Find where the given text appears and provide that cell's center as [X, Y] coordinate. 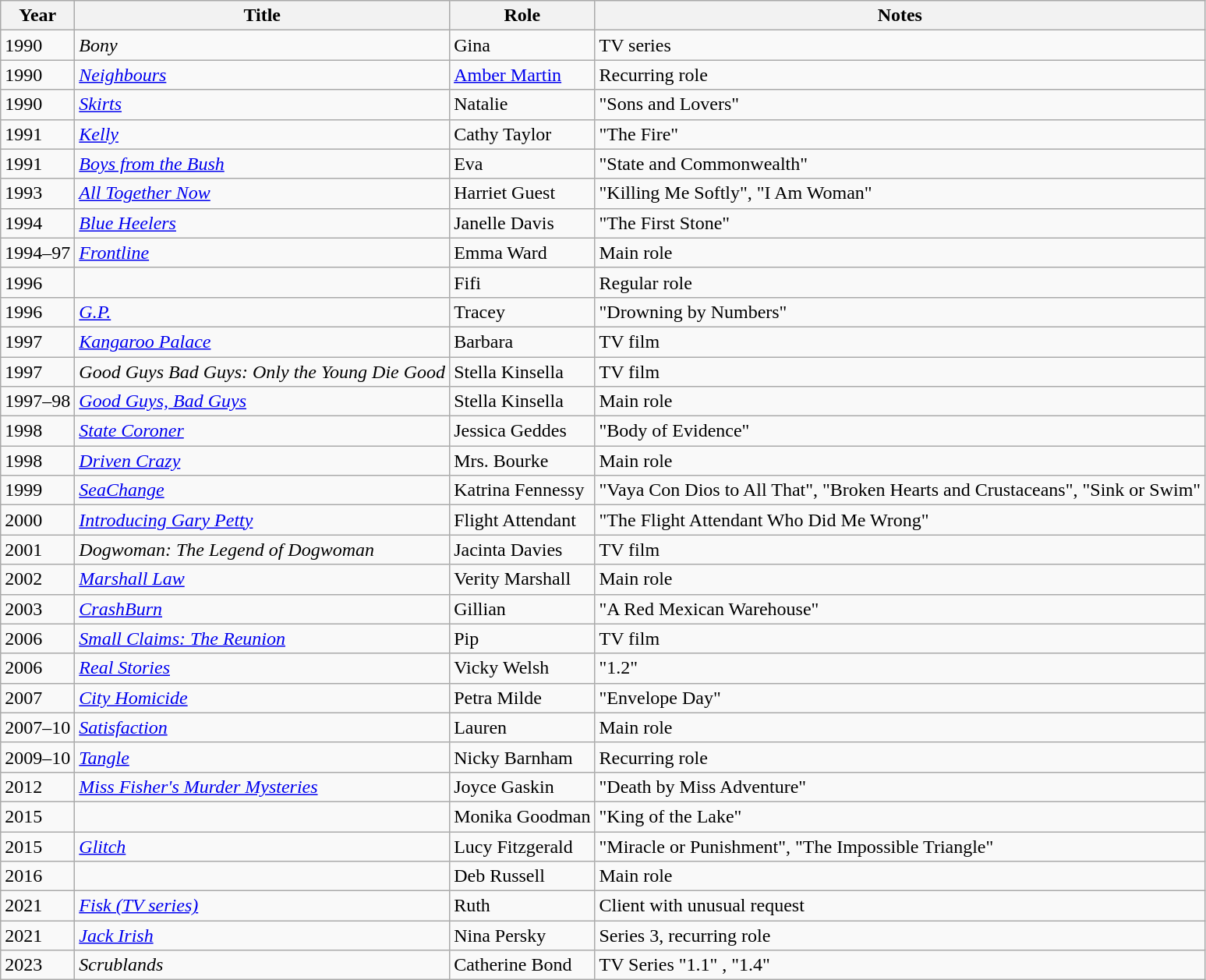
Ruth [522, 906]
2023 [37, 965]
Good Guys, Bad Guys [262, 402]
Jacinta Davies [522, 550]
Fisk (TV series) [262, 906]
Mrs. Bourke [522, 461]
Joyce Gaskin [522, 787]
Emma Ward [522, 253]
"King of the Lake" [900, 816]
"A Red Mexican Warehouse" [900, 609]
"Death by Miss Adventure" [900, 787]
Frontline [262, 253]
"Killing Me Softly", "I Am Woman" [900, 193]
Gina [522, 45]
Dogwoman: The Legend of Dogwoman [262, 550]
City Homicide [262, 698]
"Body of Evidence" [900, 431]
Janelle Davis [522, 223]
Barbara [522, 341]
Kangaroo Palace [262, 341]
Good Guys Bad Guys: Only the Young Die Good [262, 372]
2002 [37, 579]
1994–97 [37, 253]
Cathy Taylor [522, 134]
"Drowning by Numbers" [900, 312]
Bony [262, 45]
"The Flight Attendant Who Did Me Wrong" [900, 520]
TV Series "1.1" , "1.4" [900, 965]
Flight Attendant [522, 520]
Eva [522, 164]
Client with unusual request [900, 906]
"Sons and Lovers" [900, 104]
Nina Persky [522, 936]
Lauren [522, 727]
Glitch [262, 846]
2007 [37, 698]
G.P. [262, 312]
2003 [37, 609]
Natalie [522, 104]
Scrublands [262, 965]
Tangle [262, 757]
Harriet Guest [522, 193]
Jessica Geddes [522, 431]
Boys from the Bush [262, 164]
1997–98 [37, 402]
Katrina Fennessy [522, 490]
1999 [37, 490]
TV series [900, 45]
"Envelope Day" [900, 698]
SeaChange [262, 490]
Small Claims: The Reunion [262, 639]
Real Stories [262, 668]
Petra Milde [522, 698]
2000 [37, 520]
Miss Fisher's Murder Mysteries [262, 787]
"1.2" [900, 668]
Gillian [522, 609]
Driven Crazy [262, 461]
Lucy Fitzgerald [522, 846]
Introducing Gary Petty [262, 520]
Regular role [900, 282]
2012 [37, 787]
Vicky Welsh [522, 668]
2007–10 [37, 727]
Blue Heelers [262, 223]
2016 [37, 876]
CrashBurn [262, 609]
Tracey [522, 312]
Marshall Law [262, 579]
"State and Commonwealth" [900, 164]
"Miracle or Punishment", "The Impossible Triangle" [900, 846]
Title [262, 16]
Year [37, 16]
Notes [900, 16]
Verity Marshall [522, 579]
2001 [37, 550]
1994 [37, 223]
All Together Now [262, 193]
Satisfaction [262, 727]
Neighbours [262, 75]
2009–10 [37, 757]
"The First Stone" [900, 223]
Catherine Bond [522, 965]
"Vaya Con Dios to All That", "Broken Hearts and Crustaceans", "Sink or Swim" [900, 490]
Jack Irish [262, 936]
Role [522, 16]
State Coroner [262, 431]
Deb Russell [522, 876]
1993 [37, 193]
Kelly [262, 134]
Pip [522, 639]
"The Fire" [900, 134]
Fifi [522, 282]
Nicky Barnham [522, 757]
Skirts [262, 104]
Monika Goodman [522, 816]
Series 3, recurring role [900, 936]
Amber Martin [522, 75]
